Output the [x, y] coordinate of the center of the cell containing the given text.  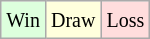
Draw [72, 20]
Win [24, 20]
Loss [126, 20]
